From the cell containing the given text, extract its center point as (X, Y) coordinate. 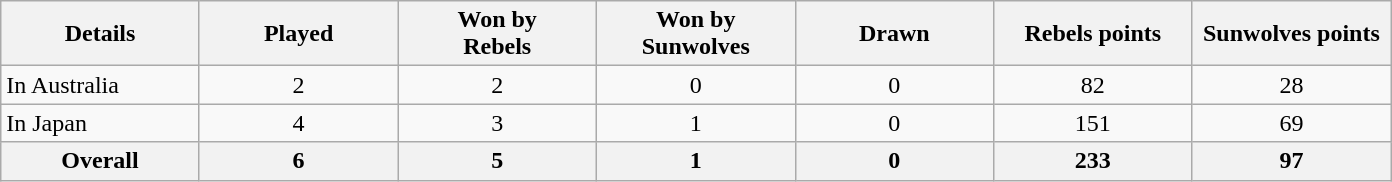
Won bySunwolves (696, 34)
3 (498, 123)
Played (298, 34)
28 (1292, 85)
Rebels points (1094, 34)
4 (298, 123)
69 (1292, 123)
Sunwolves points (1292, 34)
Overall (100, 161)
Drawn (894, 34)
82 (1094, 85)
233 (1094, 161)
97 (1292, 161)
In Australia (100, 85)
Won byRebels (498, 34)
6 (298, 161)
Details (100, 34)
In Japan (100, 123)
5 (498, 161)
151 (1094, 123)
